Detect which cell encompasses the target text, then output its (x, y) center coordinate. 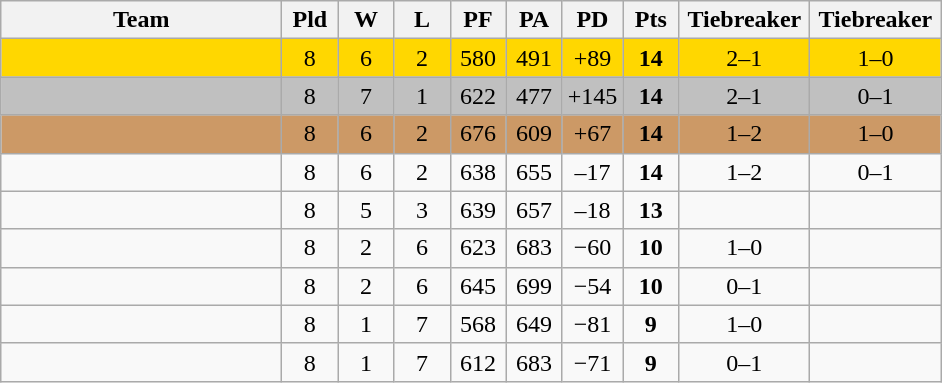
PA (534, 20)
Pld (310, 20)
−60 (592, 248)
580 (478, 58)
699 (534, 286)
+67 (592, 134)
Team (142, 20)
657 (534, 210)
−71 (592, 362)
623 (478, 248)
+145 (592, 96)
612 (478, 362)
655 (534, 172)
676 (478, 134)
13 (651, 210)
PF (478, 20)
+89 (592, 58)
609 (534, 134)
L (422, 20)
639 (478, 210)
W (366, 20)
3 (422, 210)
Pts (651, 20)
568 (478, 324)
645 (478, 286)
−54 (592, 286)
638 (478, 172)
5 (366, 210)
–17 (592, 172)
491 (534, 58)
477 (534, 96)
PD (592, 20)
−81 (592, 324)
–18 (592, 210)
622 (478, 96)
649 (534, 324)
